Pinpoint the cell where the given text exists, returning its [x, y] midpoint coordinate. 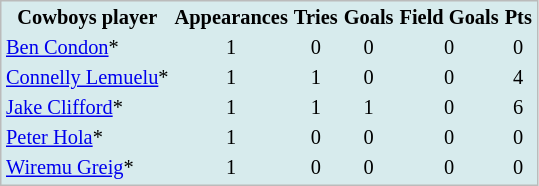
Goals [368, 18]
Connelly Lemuelu* [87, 78]
Pts [518, 18]
Field Goals [449, 18]
Jake Clifford* [87, 108]
Appearances [231, 18]
Wiremu Greig* [87, 168]
Cowboys player [87, 18]
Ben Condon* [87, 48]
4 [518, 78]
6 [518, 108]
Peter Hola* [87, 138]
Tries [316, 18]
